Return the [x, y] coordinate for the center point of the cell that contains the specified text.  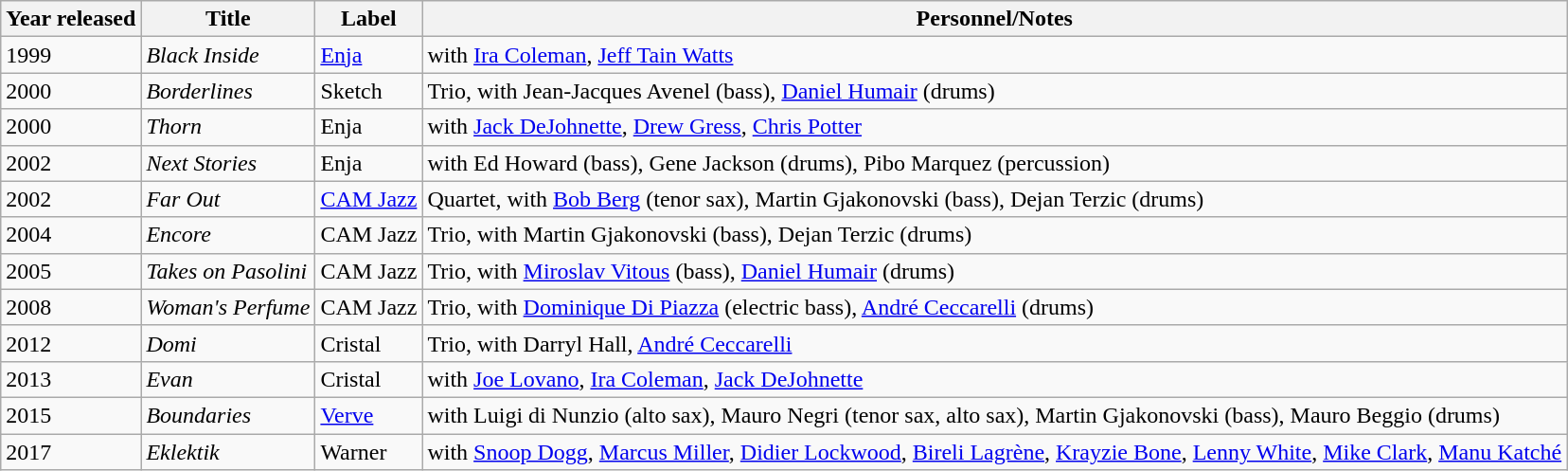
Woman's Perfume [228, 307]
2015 [71, 415]
Trio, with Jean-Jacques Avenel (bass), Daniel Humair (drums) [994, 91]
Label [369, 19]
with Ira Coleman, Jeff Tain Watts [994, 55]
2005 [71, 271]
with Jack DeJohnette, Drew Gress, Chris Potter [994, 127]
2013 [71, 379]
2008 [71, 307]
Borderlines [228, 91]
Warner [369, 452]
Quartet, with Bob Berg (tenor sax), Martin Gjakonovski (bass), Dejan Terzic (drums) [994, 199]
Trio, with Martin Gjakonovski (bass), Dejan Terzic (drums) [994, 235]
2012 [71, 343]
Trio, with Darryl Hall, André Ceccarelli [994, 343]
with Snoop Dogg, Marcus Miller, Didier Lockwood, Bireli Lagrène, Krayzie Bone, Lenny White, Mike Clark, Manu Katché [994, 452]
Takes on Pasolini [228, 271]
Trio, with Miroslav Vitous (bass), Daniel Humair (drums) [994, 271]
Next Stories [228, 163]
2017 [71, 452]
Verve [369, 415]
Thorn [228, 127]
with Ed Howard (bass), Gene Jackson (drums), Pibo Marquez (percussion) [994, 163]
Domi [228, 343]
1999 [71, 55]
Boundaries [228, 415]
Encore [228, 235]
with Joe Lovano, Ira Coleman, Jack DeJohnette [994, 379]
Black Inside [228, 55]
Year released [71, 19]
Title [228, 19]
Trio, with Dominique Di Piazza (electric bass), André Ceccarelli (drums) [994, 307]
with Luigi di Nunzio (alto sax), Mauro Negri (tenor sax, alto sax), Martin Gjakonovski (bass), Mauro Beggio (drums) [994, 415]
Personnel/Notes [994, 19]
Sketch [369, 91]
Far Out [228, 199]
2004 [71, 235]
Eklektik [228, 452]
Evan [228, 379]
